Return [X, Y] of the center of cell containing provided text 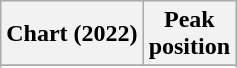
Peakposition [189, 34]
Chart (2022) [72, 34]
